Provide the (X, Y) coordinate of the cell's center where the given text is located.  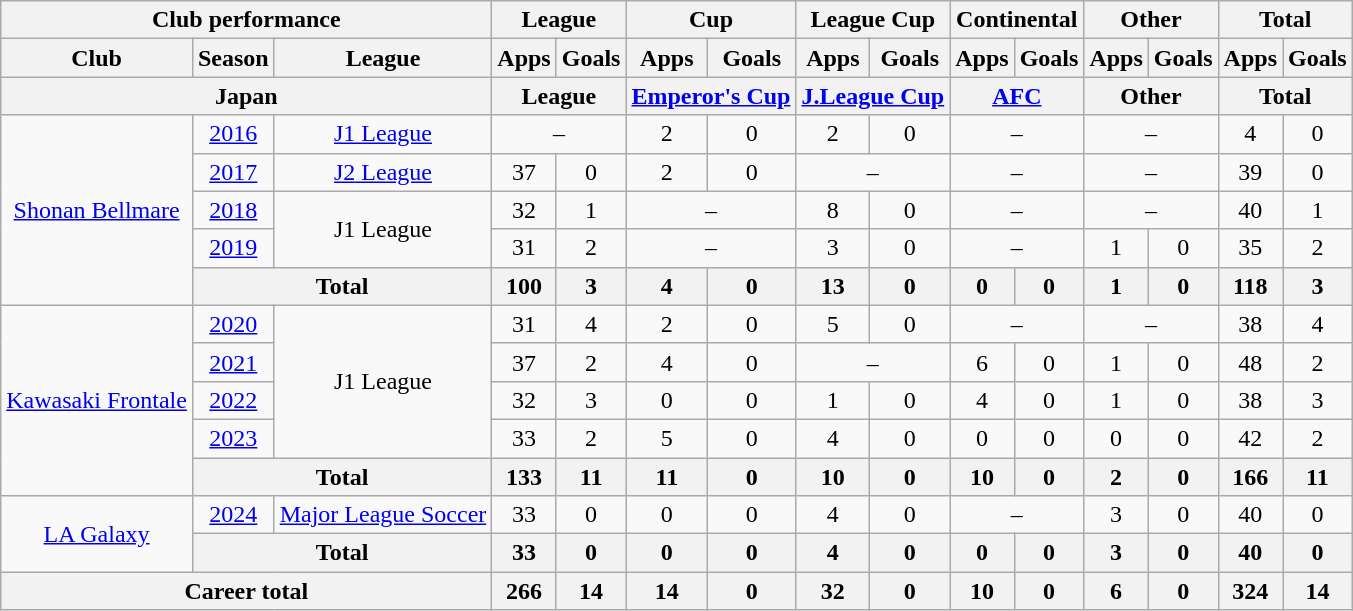
Major League Soccer (383, 515)
8 (833, 210)
Japan (246, 96)
Continental (1017, 20)
2023 (233, 438)
2021 (233, 362)
2016 (233, 134)
118 (1250, 286)
League Cup (873, 20)
13 (833, 286)
Shonan Bellmare (97, 210)
166 (1250, 477)
324 (1250, 591)
2022 (233, 400)
LA Galaxy (97, 534)
J2 League (383, 172)
266 (524, 591)
35 (1250, 248)
Club (97, 58)
AFC (1017, 96)
Club performance (246, 20)
Emperor's Cup (711, 96)
J.League Cup (873, 96)
133 (524, 477)
Kawasaki Frontale (97, 400)
42 (1250, 438)
2024 (233, 515)
100 (524, 286)
Cup (711, 20)
39 (1250, 172)
2019 (233, 248)
48 (1250, 362)
2020 (233, 324)
Season (233, 58)
2017 (233, 172)
2018 (233, 210)
Career total (246, 591)
